Search for the cell housing the specified text and yield its [X, Y] center coordinate. 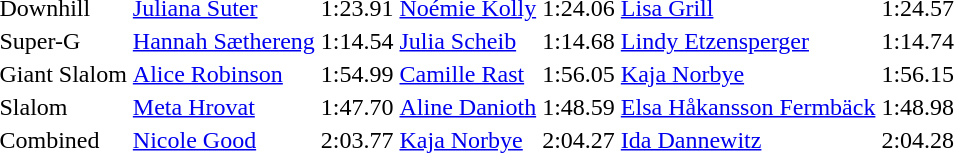
Lindy Etzensperger [748, 41]
Kaja Norbye [748, 74]
Aline Danioth [468, 107]
Hannah Sæthereng [224, 41]
1:54.99 [357, 74]
1:47.70 [357, 107]
Elsa Håkansson Fermbäck [748, 107]
1:56.05 [579, 74]
Alice Robinson [224, 74]
1:14.54 [357, 41]
Julia Scheib [468, 41]
1:14.68 [579, 41]
Meta Hrovat [224, 107]
Camille Rast [468, 74]
1:48.59 [579, 107]
